Determine the [x, y] coordinate at the center of the cell enclosing the given text.  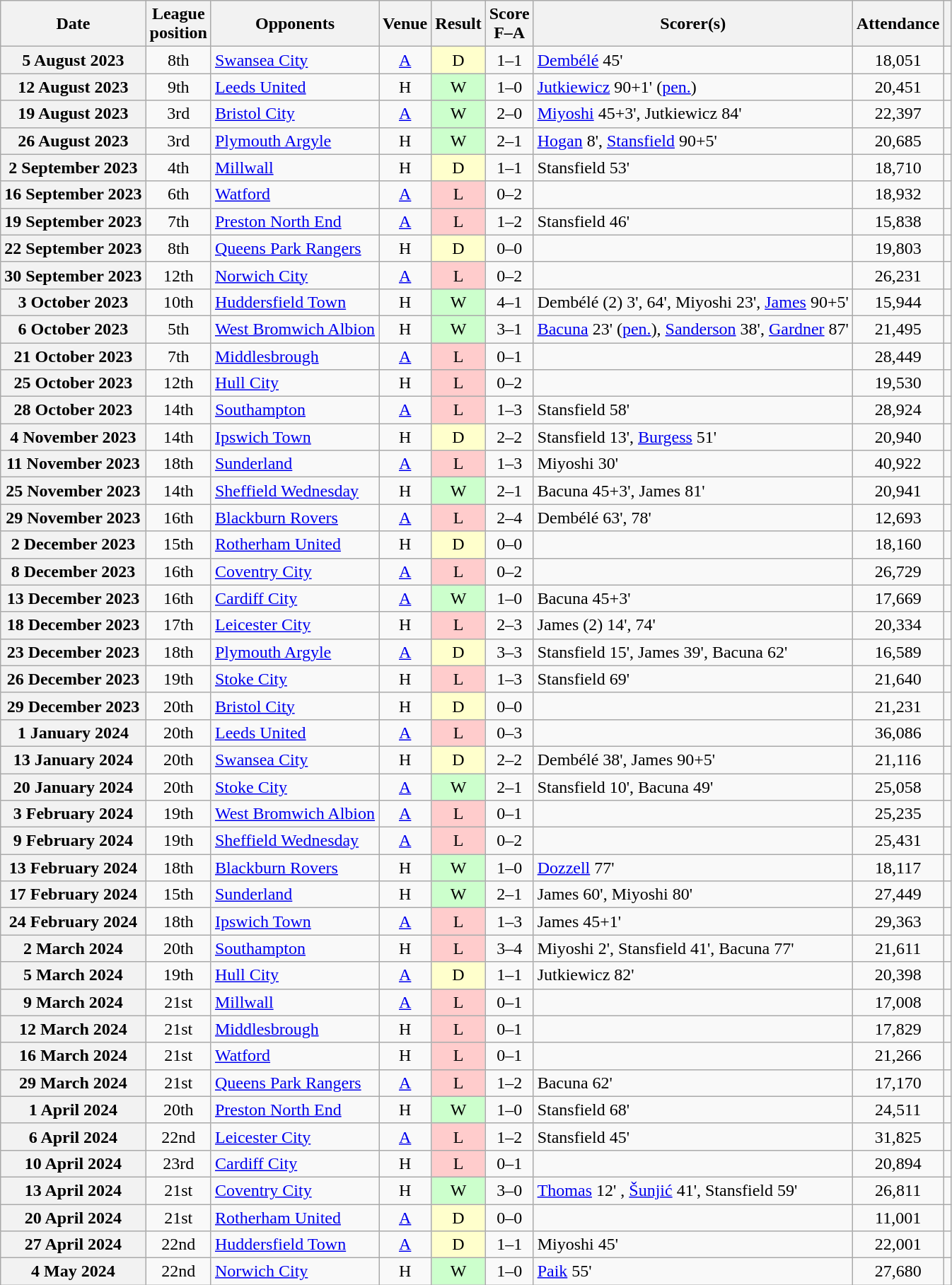
Result [458, 24]
Stansfield 13', Burgess 51' [693, 437]
28,924 [898, 410]
17,829 [898, 1029]
17,008 [898, 1002]
20,334 [898, 625]
Scorer(s) [693, 24]
36,086 [898, 733]
2–3 [509, 625]
11,001 [898, 1217]
22,397 [898, 114]
21,611 [898, 948]
ScoreF–A [509, 24]
20,685 [898, 141]
4th [178, 168]
23rd [178, 1163]
15,944 [898, 302]
28,449 [898, 356]
27 April 2024 [74, 1245]
6th [178, 194]
Paik 55' [693, 1272]
Dembélé 63', 78' [693, 518]
Dembélé (2) 3', 64', Miyoshi 23', James 90+5' [693, 302]
20,941 [898, 491]
20 April 2024 [74, 1217]
23 December 2023 [74, 652]
31,825 [898, 1136]
James (2) 14', 74' [693, 625]
Miyoshi 45' [693, 1245]
18 December 2023 [74, 625]
0–3 [509, 733]
18,051 [898, 60]
29 December 2023 [74, 706]
18,932 [898, 194]
21,231 [898, 706]
3–4 [509, 948]
18,710 [898, 168]
26,231 [898, 275]
Stansfield 69' [693, 679]
27,449 [898, 895]
Date [74, 24]
25,058 [898, 787]
17,669 [898, 598]
25,431 [898, 841]
5 August 2023 [74, 60]
18,117 [898, 868]
2 March 2024 [74, 948]
16 March 2024 [74, 1056]
Jutkiewicz 90+1' (pen.) [693, 87]
Stansfield 53' [693, 168]
Stansfield 68' [693, 1110]
20 January 2024 [74, 787]
4 November 2023 [74, 437]
21 October 2023 [74, 356]
16 September 2023 [74, 194]
Stansfield 10', Bacuna 49' [693, 787]
Miyoshi 45+3', Jutkiewicz 84' [693, 114]
2–0 [509, 114]
19,530 [898, 383]
2 September 2023 [74, 168]
25 October 2023 [74, 383]
29 March 2024 [74, 1083]
12,693 [898, 518]
Stansfield 58' [693, 410]
8 December 2023 [74, 571]
21,116 [898, 760]
Dembélé 45' [693, 60]
Stansfield 45' [693, 1136]
24 February 2024 [74, 921]
Venue [405, 24]
3 February 2024 [74, 814]
1 April 2024 [74, 1110]
Stansfield 15', James 39', Bacuna 62' [693, 652]
5th [178, 329]
Bacuna 23' (pen.), Sanderson 38', Gardner 87' [693, 329]
13 April 2024 [74, 1190]
Miyoshi 2', Stansfield 41', Bacuna 77' [693, 948]
James 60', Miyoshi 80' [693, 895]
Bacuna 62' [693, 1083]
3–3 [509, 652]
30 September 2023 [74, 275]
4–1 [509, 302]
28 October 2023 [74, 410]
12 March 2024 [74, 1029]
Leagueposition [178, 24]
Thomas 12' , Šunjić 41', Stansfield 59' [693, 1190]
20,398 [898, 975]
15,838 [898, 221]
21,266 [898, 1056]
9 February 2024 [74, 841]
21,640 [898, 679]
24,511 [898, 1110]
3–0 [509, 1190]
29 November 2023 [74, 518]
19 August 2023 [74, 114]
9 March 2024 [74, 1002]
21,495 [898, 329]
20,451 [898, 87]
13 January 2024 [74, 760]
6 April 2024 [74, 1136]
19 September 2023 [74, 221]
26 December 2023 [74, 679]
12 August 2023 [74, 87]
Hogan 8', Stansfield 90+5' [693, 141]
Stansfield 46' [693, 221]
19,803 [898, 248]
20,940 [898, 437]
Dembélé 38', James 90+5' [693, 760]
9th [178, 87]
2 December 2023 [74, 545]
25,235 [898, 814]
6 October 2023 [74, 329]
26 August 2023 [74, 141]
40,922 [898, 464]
22 September 2023 [74, 248]
26,811 [898, 1190]
Opponents [294, 24]
Bacuna 45+3', James 81' [693, 491]
26,729 [898, 571]
5 March 2024 [74, 975]
27,680 [898, 1272]
13 December 2023 [74, 598]
18,160 [898, 545]
17th [178, 625]
4 May 2024 [74, 1272]
2–4 [509, 518]
Dozzell 77' [693, 868]
3–1 [509, 329]
13 February 2024 [74, 868]
Attendance [898, 24]
1 January 2024 [74, 733]
3 October 2023 [74, 302]
29,363 [898, 921]
10 April 2024 [74, 1163]
16,589 [898, 652]
20,894 [898, 1163]
17 February 2024 [74, 895]
James 45+1' [693, 921]
Bacuna 45+3' [693, 598]
Miyoshi 30' [693, 464]
22,001 [898, 1245]
Jutkiewicz 82' [693, 975]
10th [178, 302]
17,170 [898, 1083]
11 November 2023 [74, 464]
25 November 2023 [74, 491]
